Search for the cell housing the specified text and yield its (X, Y) center coordinate. 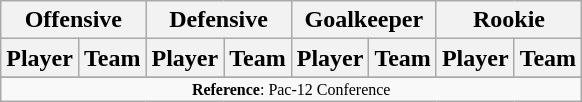
Reference: Pac-12 Conference (292, 89)
Goalkeeper (364, 20)
Rookie (508, 20)
Offensive (74, 20)
Defensive (218, 20)
